Find where the given text appears and provide that cell's center as (x, y) coordinate. 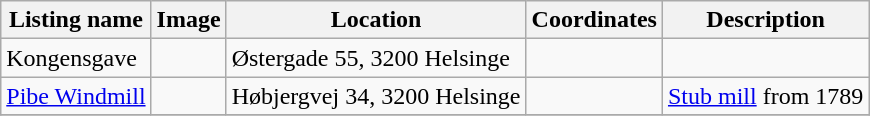
Image (188, 20)
Stub mill from 1789 (765, 96)
Pibe Windmill (76, 96)
Description (765, 20)
Høbjergvej 34, 3200 Helsinge (376, 96)
Kongensgave (76, 58)
Østergade 55, 3200 Helsinge (376, 58)
Coordinates (594, 20)
Location (376, 20)
Listing name (76, 20)
